Provide the (x, y) coordinate of the cell's center where the given text is located.  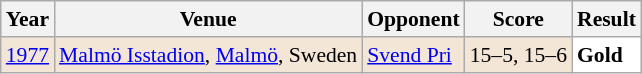
Gold (606, 55)
Venue (208, 19)
1977 (28, 55)
Score (518, 19)
15–5, 15–6 (518, 55)
Svend Pri (414, 55)
Malmö Isstadion, Malmö, Sweden (208, 55)
Result (606, 19)
Year (28, 19)
Opponent (414, 19)
